Scan for the cell matching the given text and deliver its (x, y) coordinate at center. 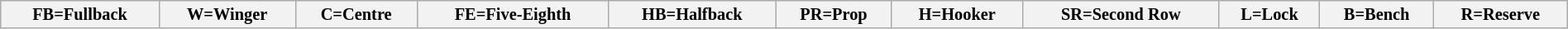
C=Centre (356, 14)
R=Reserve (1500, 14)
W=Winger (227, 14)
FE=Five-Eighth (513, 14)
HB=Halfback (692, 14)
H=Hooker (957, 14)
SR=Second Row (1121, 14)
L=Lock (1269, 14)
FB=Fullback (80, 14)
B=Bench (1376, 14)
PR=Prop (834, 14)
